Find where the given text appears and provide that cell's center as [x, y] coordinate. 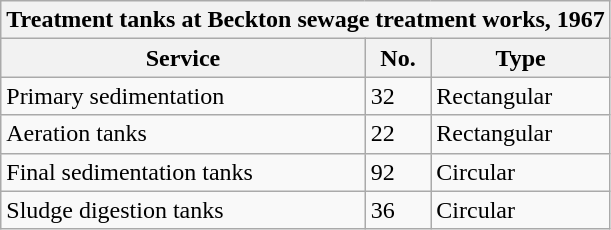
Treatment tanks at Beckton sewage treatment works, 1967 [306, 20]
Aeration tanks [183, 134]
32 [398, 96]
22 [398, 134]
Primary sedimentation [183, 96]
No. [398, 58]
Type [521, 58]
36 [398, 210]
Service [183, 58]
92 [398, 172]
Final sedimentation tanks [183, 172]
Sludge digestion tanks [183, 210]
